For the text-containing cell, return its midpoint in (X, Y) coordinate format. 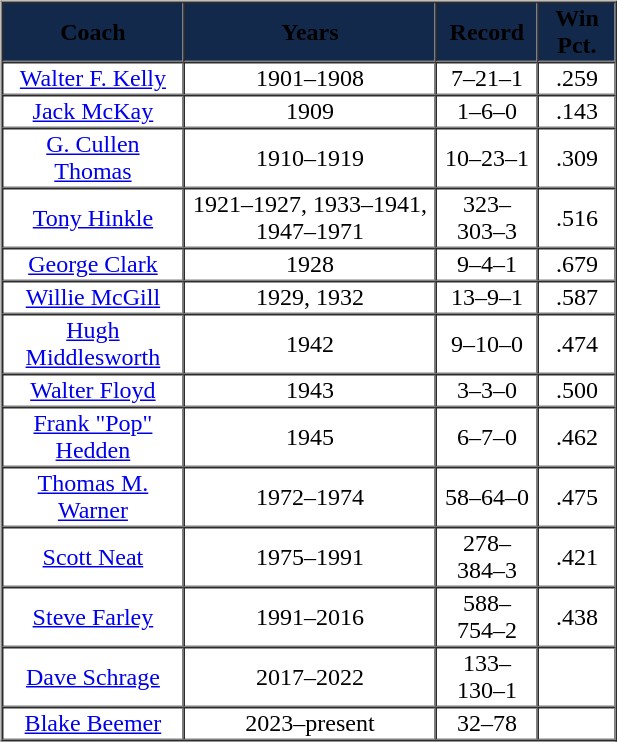
6–7–0 (487, 437)
1975–1991 (310, 557)
.475 (577, 497)
7–21–1 (487, 78)
2023–present (310, 724)
G. Cullen Thomas (93, 158)
Win Pct. (577, 32)
1910–1919 (310, 158)
.587 (577, 298)
1909 (310, 112)
Walter Floyd (93, 390)
9–10–0 (487, 344)
.143 (577, 112)
George Clark (93, 264)
Scott Neat (93, 557)
Willie McGill (93, 298)
.516 (577, 218)
Thomas M. Warner (93, 497)
133–130–1 (487, 677)
1945 (310, 437)
Years (310, 32)
32–78 (487, 724)
Frank "Pop" Hedden (93, 437)
1921–1927, 1933–1941, 1947–1971 (310, 218)
1991–2016 (310, 617)
.474 (577, 344)
10–23–1 (487, 158)
Coach (93, 32)
13–9–1 (487, 298)
9–4–1 (487, 264)
.438 (577, 617)
1–6–0 (487, 112)
588–754–2 (487, 617)
323–303–3 (487, 218)
3–3–0 (487, 390)
1943 (310, 390)
Blake Beemer (93, 724)
.259 (577, 78)
Walter F. Kelly (93, 78)
Jack McKay (93, 112)
.309 (577, 158)
.679 (577, 264)
1972–1974 (310, 497)
Hugh Middlesworth (93, 344)
278–384–3 (487, 557)
58–64–0 (487, 497)
.421 (577, 557)
1901–1908 (310, 78)
Dave Schrage (93, 677)
.462 (577, 437)
1929, 1932 (310, 298)
.500 (577, 390)
1942 (310, 344)
Tony Hinkle (93, 218)
1928 (310, 264)
Record (487, 32)
Steve Farley (93, 617)
2017–2022 (310, 677)
